Provide the [X, Y] coordinate of the cell's center where the given text is located.  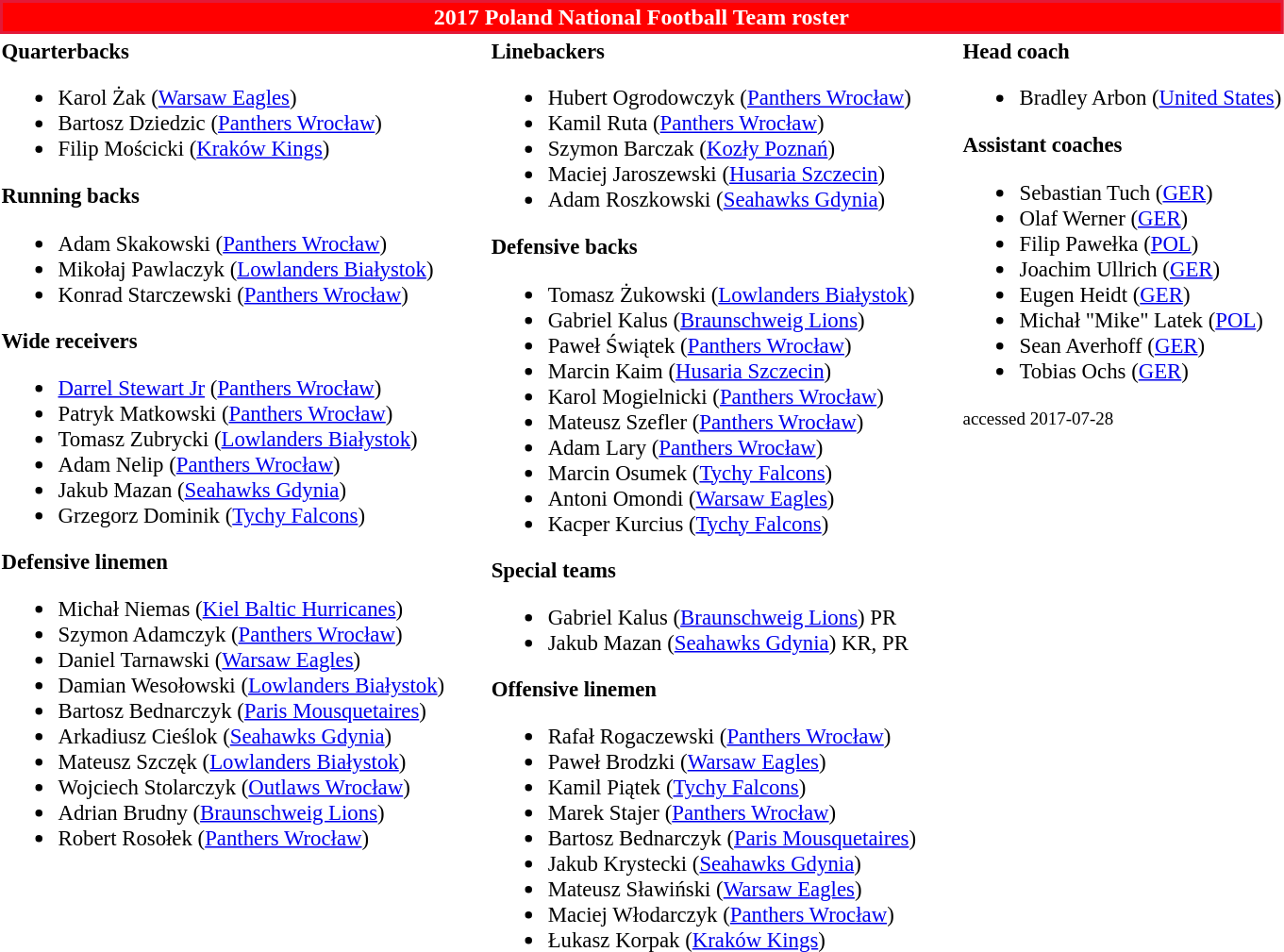
2017 Poland National Football Team roster [642, 17]
